Locate the cell with the specified text and output its (X, Y) center coordinate. 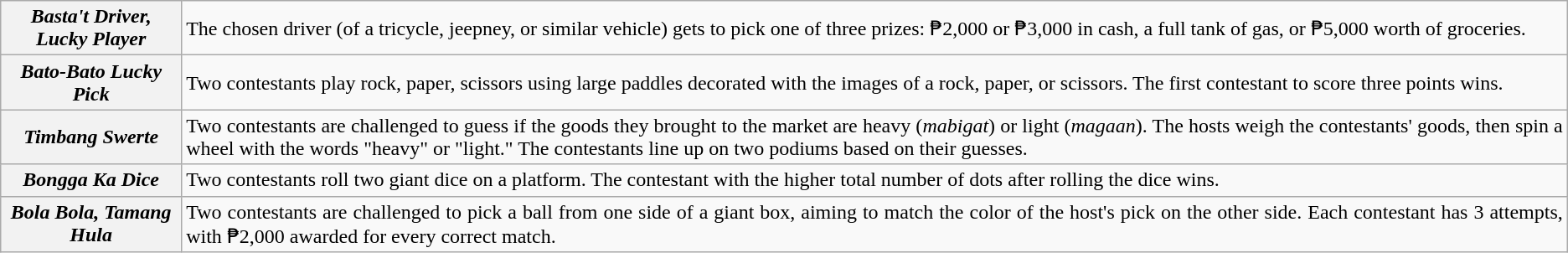
Timbang Swerte (91, 137)
Bongga Ka Dice (91, 180)
Basta't Driver, Lucky Player (91, 28)
Bato-Bato Lucky Pick (91, 82)
Two contestants roll two giant dice on a platform. The contestant with the higher total number of dots after rolling the dice wins. (874, 180)
Bola Bola, Tamang Hula (91, 225)
